Determine the (X, Y) coordinate at the center of the cell enclosing the given text.  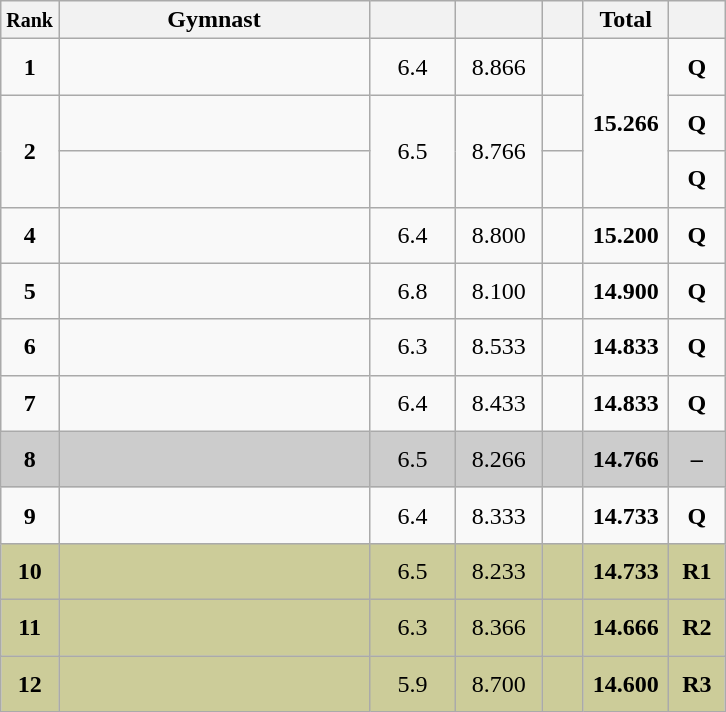
8.866 (499, 67)
6.8 (413, 291)
10 (30, 571)
8.800 (499, 235)
15.200 (626, 235)
Total (626, 20)
Rank (30, 20)
R2 (697, 627)
Gymnast (214, 20)
8 (30, 459)
8.433 (499, 403)
4 (30, 235)
1 (30, 67)
5.9 (413, 684)
15.266 (626, 123)
12 (30, 684)
8.266 (499, 459)
8.700 (499, 684)
9 (30, 515)
14.900 (626, 291)
8.100 (499, 291)
7 (30, 403)
8.533 (499, 347)
8.366 (499, 627)
2 (30, 151)
5 (30, 291)
– (697, 459)
14.600 (626, 684)
6 (30, 347)
8.233 (499, 571)
14.666 (626, 627)
11 (30, 627)
R3 (697, 684)
14.766 (626, 459)
8.766 (499, 151)
R1 (697, 571)
8.333 (499, 515)
